Search for the cell housing the specified text and yield its (x, y) center coordinate. 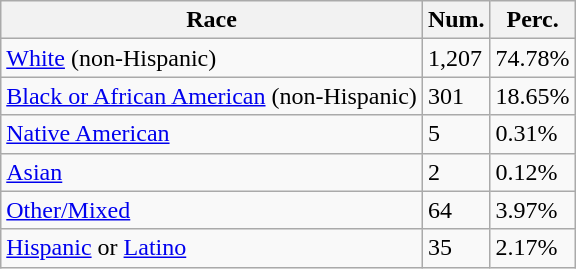
1,207 (456, 58)
301 (456, 96)
Other/Mixed (212, 210)
Asian (212, 172)
Hispanic or Latino (212, 248)
64 (456, 210)
2 (456, 172)
35 (456, 248)
0.12% (532, 172)
Num. (456, 20)
18.65% (532, 96)
3.97% (532, 210)
Perc. (532, 20)
Native American (212, 134)
5 (456, 134)
74.78% (532, 58)
White (non-Hispanic) (212, 58)
0.31% (532, 134)
2.17% (532, 248)
Race (212, 20)
Black or African American (non-Hispanic) (212, 96)
